Detect which cell encompasses the target text, then output its [X, Y] center coordinate. 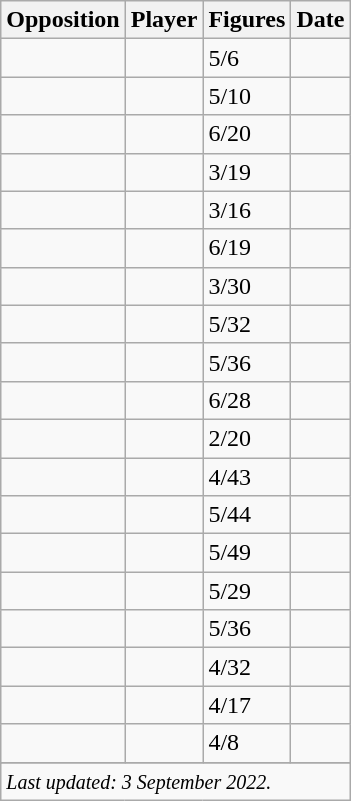
Player [164, 20]
Last updated: 3 September 2022. [176, 781]
3/19 [247, 172]
Figures [247, 20]
5/32 [247, 324]
5/10 [247, 96]
5/6 [247, 58]
6/28 [247, 400]
5/44 [247, 515]
4/17 [247, 705]
6/19 [247, 248]
3/16 [247, 210]
4/43 [247, 477]
6/20 [247, 134]
5/29 [247, 591]
Date [320, 20]
4/8 [247, 743]
2/20 [247, 438]
5/49 [247, 553]
4/32 [247, 667]
Opposition [63, 20]
3/30 [247, 286]
